Return the [x, y] coordinate for the center point of the cell that contains the specified text.  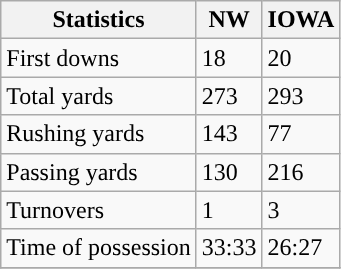
Time of possession [99, 248]
1 [229, 210]
3 [301, 210]
143 [229, 134]
Total yards [99, 96]
273 [229, 96]
IOWA [301, 20]
20 [301, 58]
130 [229, 172]
Statistics [99, 20]
Rushing yards [99, 134]
216 [301, 172]
33:33 [229, 248]
NW [229, 20]
Turnovers [99, 210]
First downs [99, 58]
26:27 [301, 248]
77 [301, 134]
Passing yards [99, 172]
293 [301, 96]
18 [229, 58]
